Determine the (x, y) coordinate at the center of the cell enclosing the given text.  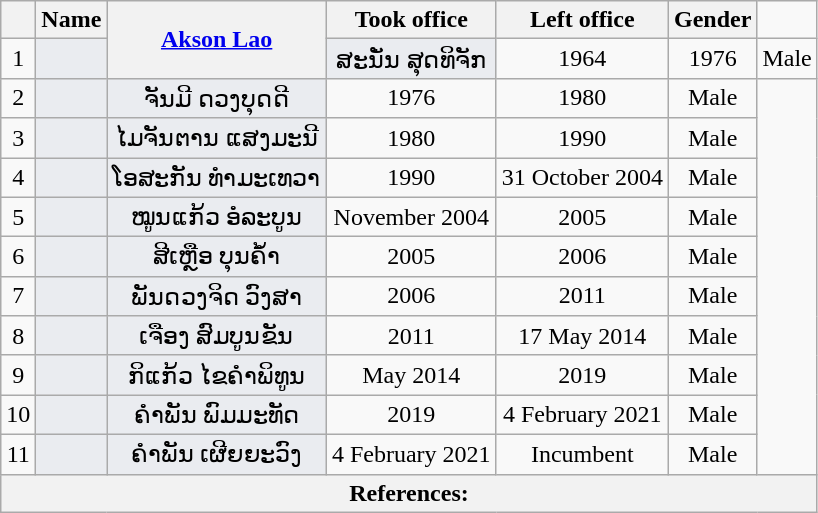
6 (18, 257)
ເຈືອງ ສົມບູນຂັນ (217, 336)
1 (18, 59)
Akson Lao (217, 40)
ກິແກ້ວ ໄຂຄຳພິທູນ (217, 375)
Left office (582, 20)
Incumbent (582, 454)
ຈັນມີ ດວງບຸດດີ (217, 98)
4 (18, 178)
ຄໍາ​ພັນ ເຜີຍ​ຍະ​ວົງ (217, 454)
10 (18, 415)
ໂອສະກັນ ທໍາມະເທວາ (217, 178)
7 (18, 296)
9 (18, 375)
November 2004 (411, 217)
May 2014 (411, 375)
References: (409, 493)
2 (18, 98)
ຄໍາ​ພັນ ພົມ​ມະ​ທັດ (217, 415)
ໄມຈັນຕານ ແສງມະນີ (217, 138)
17 May 2014 (582, 336)
3 (18, 138)
8 (18, 336)
ສະນັ່ນ ສຸດທິ​ຈັກ (411, 59)
ໝູນແກ້ວ ອໍລະບູນ (217, 217)
11 (18, 454)
5 (18, 217)
ສີເຫຼືອ ບຸນຄ້ໍາ (217, 257)
Gender (712, 20)
31 October 2004 (582, 178)
Name (72, 20)
Took office (411, 20)
ພັນດວງຈິດ ວົງສາ (217, 296)
1964 (582, 59)
